Determine the [x, y] coordinate at the center of the cell enclosing the given text.  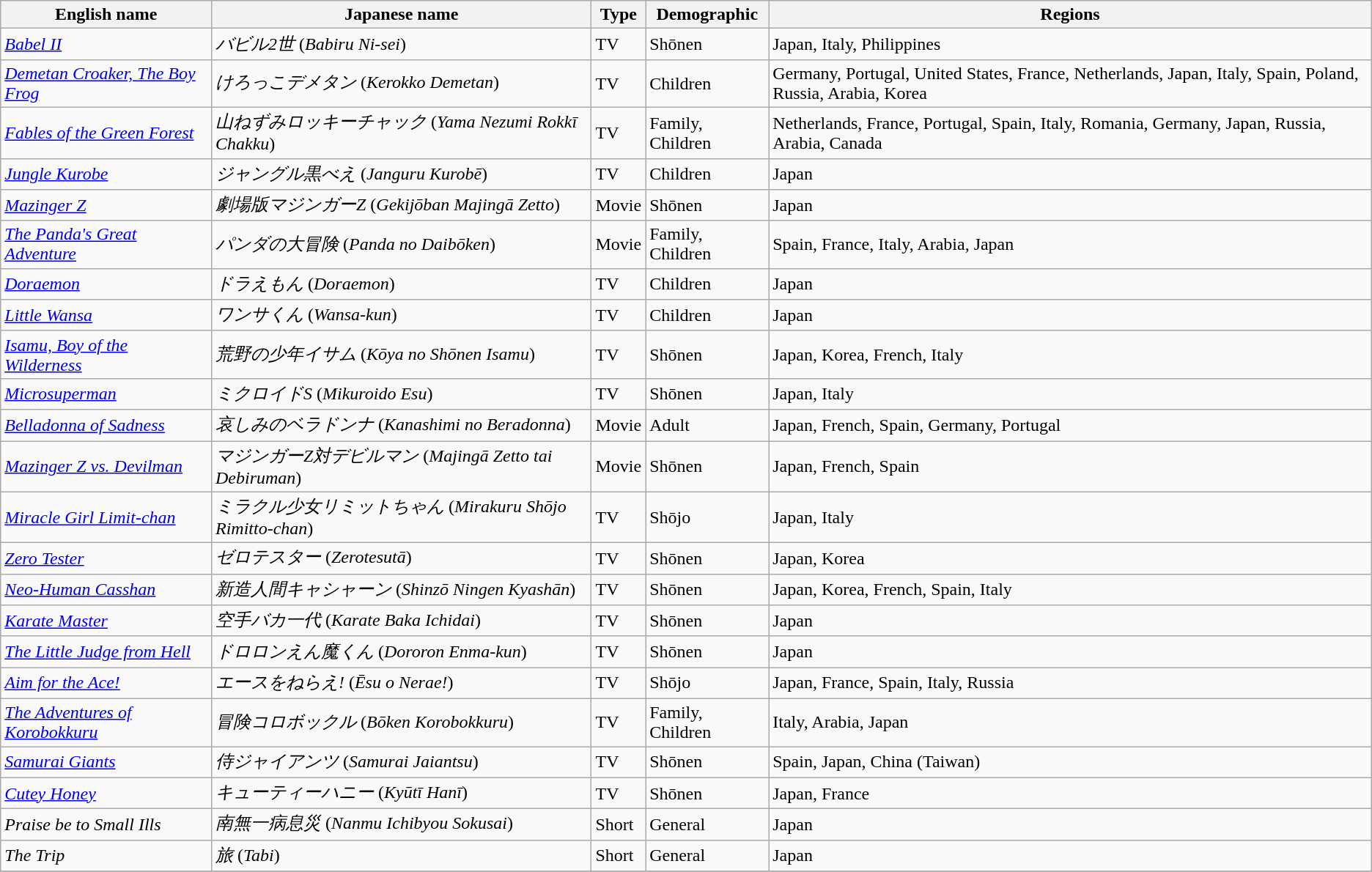
The Little Judge from Hell [106, 652]
The Trip [106, 856]
けろっこデメタン (Kerokko Demetan) [402, 84]
Karate Master [106, 621]
冒険コロボックル (Bōken Korobokkuru) [402, 723]
Isamu, Boy of the Wilderness [106, 355]
ゼロテスター (Zerotesutā) [402, 558]
Netherlands, France, Portugal, Spain, Italy, Romania, Germany, Japan, Russia, Arabia, Canada [1070, 133]
旅 (Tabi) [402, 856]
Microsuperman [106, 394]
Miracle Girl Limit-chan [106, 517]
Germany, Portugal, United States, France, Netherlands, Japan, Italy, Spain, Poland, Russia, Arabia, Korea [1070, 84]
Little Wansa [106, 315]
新造人間キャシャーン (Shinzō Ningen Kyashān) [402, 589]
Italy, Arabia, Japan [1070, 723]
Belladonna of Sadness [106, 425]
Adult [707, 425]
エースをねらえ! (Ēsu o Nerae!) [402, 683]
バビル2世 (Babiru Ni-sei) [402, 44]
ジャングル黒べえ (Janguru Kurobē) [402, 174]
劇場版マジンガーZ (Gekijōban Majingā Zetto) [402, 205]
山ねずみロッキーチャック (Yama Nezumi Rokkī Chakku) [402, 133]
ミラクル少女リミットちゃん (Mirakuru Shōjo Rimitto-chan) [402, 517]
Aim for the Ace! [106, 683]
Mazinger Z vs. Devilman [106, 467]
空手バカ一代 (Karate Baka Ichidai) [402, 621]
Praise be to Small Ills [106, 825]
侍ジャイアンツ (Samurai Jaiantsu) [402, 762]
マジンガーZ対デビルマン (Majingā Zetto tai Debiruman) [402, 467]
Doraemon [106, 284]
パンダの大冒険 (Panda no Daibōken) [402, 245]
Japan, French, Spain [1070, 467]
ワンサくん (Wansa-kun) [402, 315]
ドロロンえん魔くん (Dororon Enma-kun) [402, 652]
Jungle Kurobe [106, 174]
Japan, Italy, Philippines [1070, 44]
Japan, Korea [1070, 558]
Spain, France, Italy, Arabia, Japan [1070, 245]
Demetan Croaker, The Boy Frog [106, 84]
Japan, France [1070, 793]
南無一病息災 (Nanmu Ichibyou Sokusai) [402, 825]
Babel II [106, 44]
Japanese name [402, 15]
Japan, Korea, French, Spain, Italy [1070, 589]
Japan, Korea, French, Italy [1070, 355]
哀しみのベラドンナ (Kanashimi no Beradonna) [402, 425]
Regions [1070, 15]
ドラえもん (Doraemon) [402, 284]
Demographic [707, 15]
Japan, French, Spain, Germany, Portugal [1070, 425]
The Panda's Great Adventure [106, 245]
Neo-Human Casshan [106, 589]
Japan, France, Spain, Italy, Russia [1070, 683]
Mazinger Z [106, 205]
キューティーハニー (Kyūtī Hanī) [402, 793]
Samurai Giants [106, 762]
荒野の少年イサム (Kōya no Shōnen Isamu) [402, 355]
Fables of the Green Forest [106, 133]
The Adventures of Korobokkuru [106, 723]
ミクロイドS (Mikuroido Esu) [402, 394]
Cutey Honey [106, 793]
Type [619, 15]
Zero Tester [106, 558]
English name [106, 15]
Spain, Japan, China (Taiwan) [1070, 762]
